Output the (X, Y) coordinate of the center of the cell containing the given text.  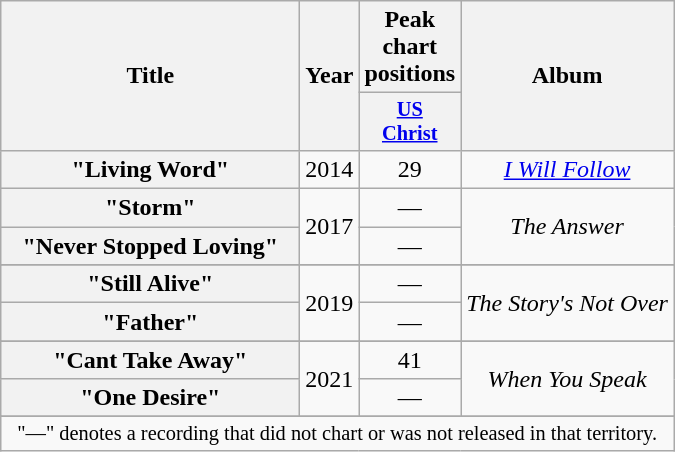
"Never Stopped Loving" (150, 246)
"Father" (150, 322)
Title (150, 76)
"Storm" (150, 208)
The Answer (568, 227)
Album (568, 76)
2017 (330, 227)
USChrist (410, 122)
"Still Alive" (150, 284)
2021 (330, 379)
"One Desire" (150, 398)
"Living Word" (150, 169)
Year (330, 76)
29 (410, 169)
The Story's Not Over (568, 303)
"—" denotes a recording that did not chart or was not released in that territory. (338, 434)
Peak chart positions (410, 47)
"Cant Take Away" (150, 360)
2019 (330, 303)
I Will Follow (568, 169)
41 (410, 360)
2014 (330, 169)
When You Speak (568, 379)
